Pinpoint the cell where the given text exists, returning its [X, Y] midpoint coordinate. 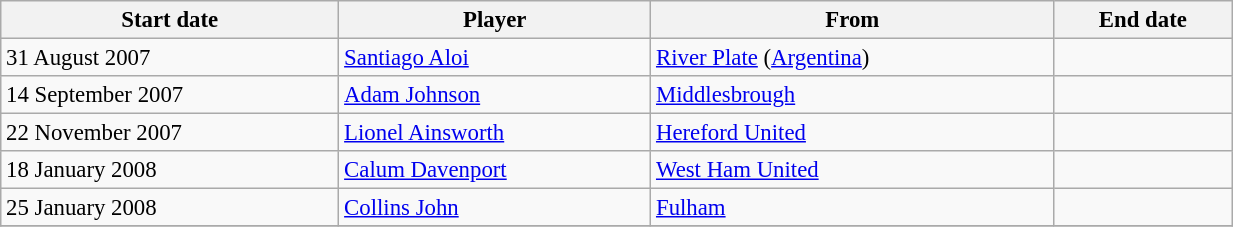
22 November 2007 [170, 133]
From [852, 20]
End date [1143, 20]
Hereford United [852, 133]
Player [495, 20]
18 January 2008 [170, 170]
Start date [170, 20]
Collins John [495, 208]
25 January 2008 [170, 208]
Santiago Aloi [495, 58]
Middlesbrough [852, 95]
Calum Davenport [495, 170]
14 September 2007 [170, 95]
River Plate (Argentina) [852, 58]
Lionel Ainsworth [495, 133]
Fulham [852, 208]
Adam Johnson [495, 95]
31 August 2007 [170, 58]
West Ham United [852, 170]
